Identify which cell holds the provided text, then report its [x, y] central coordinate. 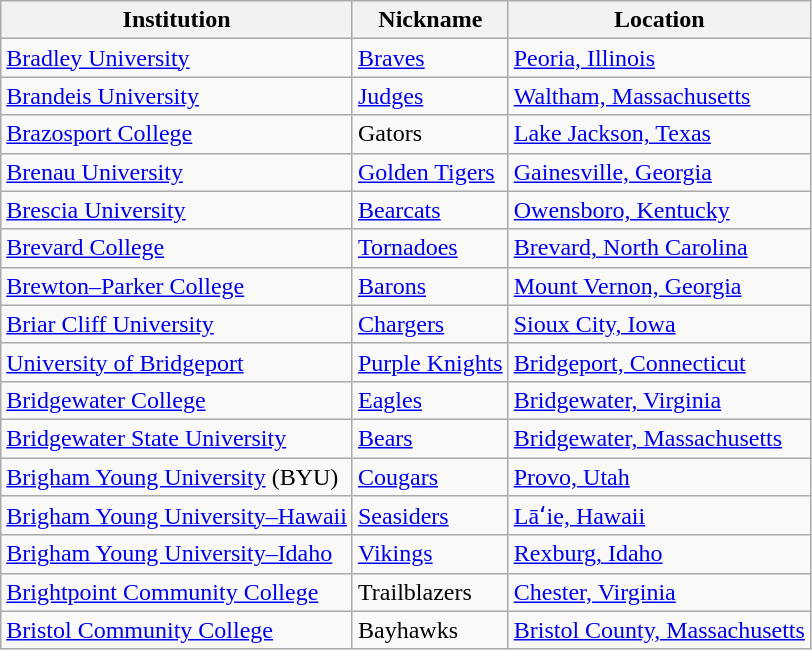
Brescia University [177, 210]
Rexburg, Idaho [659, 554]
Brewton–Parker College [177, 286]
Bradley University [177, 58]
Brigham Young University–Idaho [177, 554]
Purple Knights [430, 362]
Bridgewater, Virginia [659, 400]
Briar Cliff University [177, 324]
Brigham Young University (BYU) [177, 477]
Chester, Virginia [659, 592]
Bears [430, 438]
Bridgewater College [177, 400]
Lāʻie, Hawaii [659, 516]
Golden Tigers [430, 172]
Brenau University [177, 172]
Mount Vernon, Georgia [659, 286]
Sioux City, Iowa [659, 324]
Vikings [430, 554]
Brazosport College [177, 134]
Brigham Young University–Hawaii [177, 516]
Gainesville, Georgia [659, 172]
Braves [430, 58]
Eagles [430, 400]
Waltham, Massachusetts [659, 96]
Brightpoint Community College [177, 592]
Owensboro, Kentucky [659, 210]
Bristol County, Massachusetts [659, 630]
Bridgewater State University [177, 438]
Lake Jackson, Texas [659, 134]
Judges [430, 96]
Bridgewater, Massachusetts [659, 438]
Bayhawks [430, 630]
Brevard, North Carolina [659, 248]
Chargers [430, 324]
Brandeis University [177, 96]
Bridgeport, Connecticut [659, 362]
Institution [177, 20]
Location [659, 20]
Bristol Community College [177, 630]
Gators [430, 134]
Barons [430, 286]
Provo, Utah [659, 477]
Tornadoes [430, 248]
Nickname [430, 20]
Brevard College [177, 248]
Seasiders [430, 516]
Cougars [430, 477]
Trailblazers [430, 592]
University of Bridgeport [177, 362]
Bearcats [430, 210]
Peoria, Illinois [659, 58]
